Capture the cell that displays the provided text and extract its (X, Y) central coordinate. 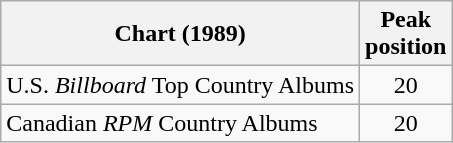
U.S. Billboard Top Country Albums (180, 85)
Canadian RPM Country Albums (180, 123)
Peakposition (406, 34)
Chart (1989) (180, 34)
